Find where the given text appears and provide that cell's center as [x, y] coordinate. 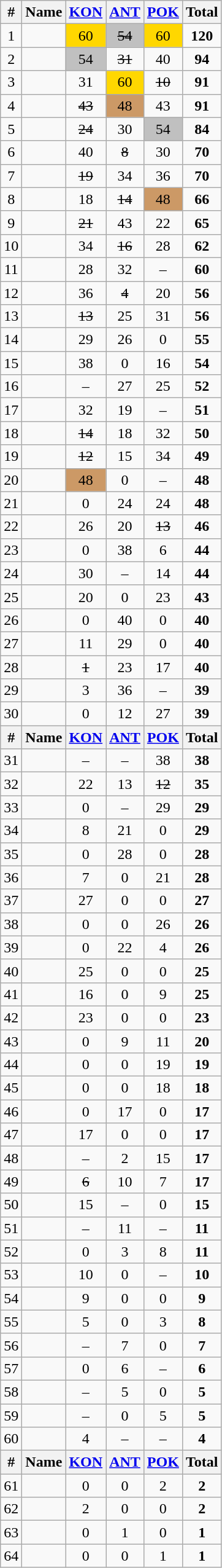
61 [11, 1486]
57 [11, 1368]
59 [11, 1415]
64 [11, 1556]
47 [11, 1135]
120 [202, 36]
37 [11, 901]
45 [11, 1088]
94 [202, 59]
41 [11, 994]
66 [202, 199]
65 [202, 222]
53 [11, 1275]
84 [202, 129]
33 [11, 807]
58 [11, 1392]
63 [11, 1532]
42 [11, 1017]
